Search for the cell housing the specified text and yield its [X, Y] center coordinate. 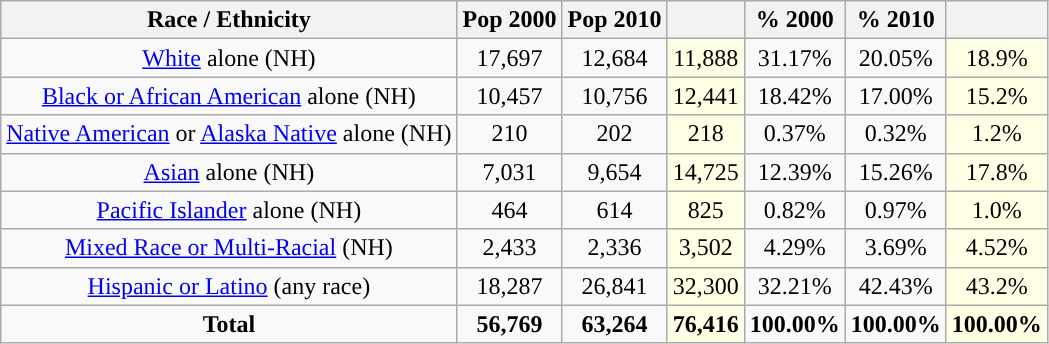
63,264 [614, 324]
42.43% [896, 286]
20.05% [896, 58]
17,697 [510, 58]
2,336 [614, 248]
14,725 [706, 172]
1.2% [996, 134]
18.42% [794, 96]
Black or African American alone (NH) [229, 96]
210 [510, 134]
Native American or Alaska Native alone (NH) [229, 134]
3.69% [896, 248]
% 2010 [896, 20]
32.21% [794, 286]
Race / Ethnicity [229, 20]
56,769 [510, 324]
43.2% [996, 286]
12.39% [794, 172]
76,416 [706, 324]
Pop 2010 [614, 20]
202 [614, 134]
7,031 [510, 172]
Asian alone (NH) [229, 172]
Pop 2000 [510, 20]
18.9% [996, 58]
0.32% [896, 134]
Total [229, 324]
9,654 [614, 172]
218 [706, 134]
11,888 [706, 58]
4.29% [794, 248]
15.26% [896, 172]
12,441 [706, 96]
Hispanic or Latino (any race) [229, 286]
Pacific Islander alone (NH) [229, 210]
2,433 [510, 248]
18,287 [510, 286]
White alone (NH) [229, 58]
% 2000 [794, 20]
10,457 [510, 96]
15.2% [996, 96]
32,300 [706, 286]
26,841 [614, 286]
Mixed Race or Multi-Racial (NH) [229, 248]
464 [510, 210]
825 [706, 210]
17.00% [896, 96]
10,756 [614, 96]
0.82% [794, 210]
0.97% [896, 210]
614 [614, 210]
3,502 [706, 248]
0.37% [794, 134]
31.17% [794, 58]
17.8% [996, 172]
4.52% [996, 248]
12,684 [614, 58]
1.0% [996, 210]
